Pinpoint the cell where the given text exists, returning its (x, y) midpoint coordinate. 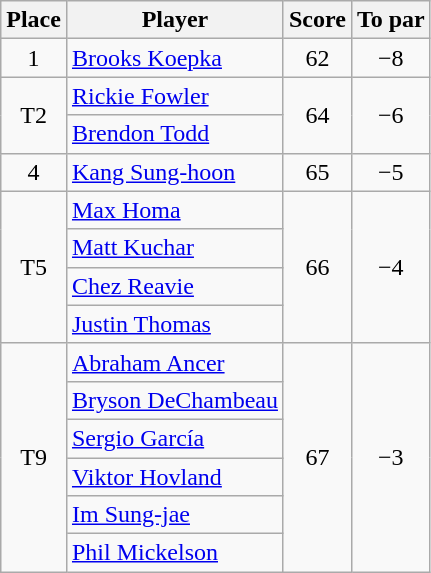
Bryson DeChambeau (174, 400)
Phil Mickelson (174, 553)
1 (34, 58)
Brooks Koepka (174, 58)
Im Sung-jae (174, 515)
4 (34, 172)
Place (34, 20)
Player (174, 20)
67 (317, 457)
64 (317, 115)
−8 (390, 58)
65 (317, 172)
−5 (390, 172)
T2 (34, 115)
T9 (34, 457)
T5 (34, 267)
−6 (390, 115)
62 (317, 58)
Viktor Hovland (174, 477)
Max Homa (174, 210)
Kang Sung-hoon (174, 172)
Sergio García (174, 438)
−3 (390, 457)
Chez Reavie (174, 286)
Justin Thomas (174, 324)
66 (317, 267)
Rickie Fowler (174, 96)
To par (390, 20)
Abraham Ancer (174, 362)
−4 (390, 267)
Score (317, 20)
Brendon Todd (174, 134)
Matt Kuchar (174, 248)
